From the cell containing the given text, extract its center point as (X, Y) coordinate. 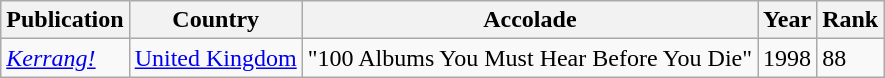
Publication (65, 20)
1998 (788, 58)
Kerrang! (65, 58)
"100 Albums You Must Hear Before You Die" (530, 58)
88 (850, 58)
Year (788, 20)
Country (216, 20)
Rank (850, 20)
United Kingdom (216, 58)
Accolade (530, 20)
